Determine the [X, Y] coordinate at the center of the cell enclosing the given text.  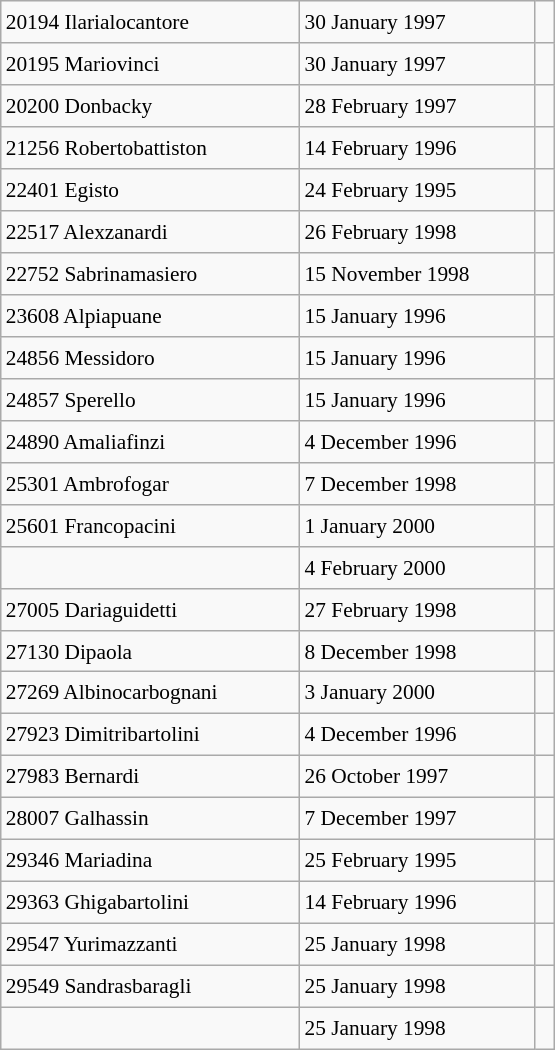
24857 Sperello [150, 399]
24 February 1995 [418, 190]
15 November 1998 [418, 274]
29363 Ghigabartolini [150, 903]
20195 Mariovinci [150, 64]
27269 Albinocarbognani [150, 693]
22401 Egisto [150, 190]
7 December 1998 [418, 483]
26 October 1997 [418, 777]
26 February 1998 [418, 232]
1 January 2000 [418, 525]
27923 Dimitribartolini [150, 735]
22752 Sabrinamasiero [150, 274]
27130 Dipaola [150, 651]
23608 Alpiapuane [150, 316]
3 January 2000 [418, 693]
28007 Galhassin [150, 819]
20200 Donbacky [150, 106]
29346 Mariadina [150, 861]
25601 Francopacini [150, 525]
27005 Dariaguidetti [150, 609]
20194 Ilarialocantore [150, 22]
29547 Yurimazzanti [150, 945]
27983 Bernardi [150, 777]
4 February 2000 [418, 567]
24856 Messidoro [150, 358]
25 February 1995 [418, 861]
8 December 1998 [418, 651]
29549 Sandrasbaragli [150, 986]
27 February 1998 [418, 609]
7 December 1997 [418, 819]
28 February 1997 [418, 106]
25301 Ambrofogar [150, 483]
22517 Alexzanardi [150, 232]
21256 Robertobattiston [150, 148]
24890 Amaliafinzi [150, 441]
